Detect which cell encompasses the target text, then output its (x, y) center coordinate. 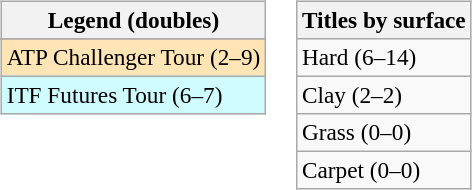
Hard (6–14) (384, 57)
ITF Futures Tour (6–7) (133, 95)
Grass (0–0) (384, 133)
ATP Challenger Tour (2–9) (133, 57)
Titles by surface (384, 20)
Legend (doubles) (133, 20)
Carpet (0–0) (384, 171)
Clay (2–2) (384, 95)
